Capture the cell that displays the provided text and extract its (X, Y) central coordinate. 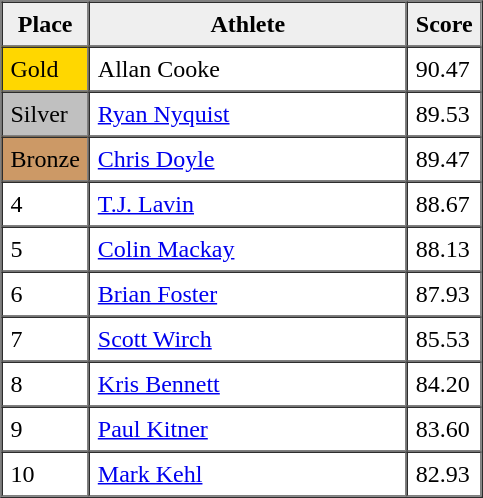
Score (444, 24)
6 (46, 294)
Silver (46, 114)
88.13 (444, 248)
7 (46, 338)
85.53 (444, 338)
9 (46, 428)
Colin Mackay (248, 248)
Ryan Nyquist (248, 114)
Mark Kehl (248, 474)
Brian Foster (248, 294)
Kris Bennett (248, 384)
82.93 (444, 474)
Place (46, 24)
5 (46, 248)
Gold (46, 68)
Scott Wirch (248, 338)
87.93 (444, 294)
10 (46, 474)
Chris Doyle (248, 158)
Athlete (248, 24)
89.53 (444, 114)
88.67 (444, 204)
8 (46, 384)
Allan Cooke (248, 68)
4 (46, 204)
84.20 (444, 384)
90.47 (444, 68)
83.60 (444, 428)
89.47 (444, 158)
Bronze (46, 158)
T.J. Lavin (248, 204)
Paul Kitner (248, 428)
